For the text-containing cell, return its midpoint in [X, Y] coordinate format. 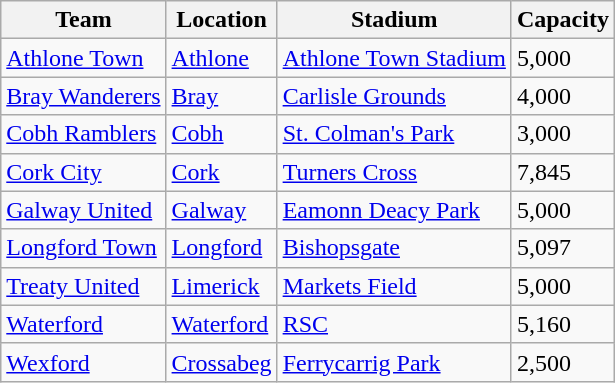
Location [222, 20]
Carlisle Grounds [394, 96]
5,097 [562, 248]
Limerick [222, 286]
Galway [222, 210]
Stadium [394, 20]
Treaty United [84, 286]
RSC [394, 324]
Capacity [562, 20]
3,000 [562, 134]
7,845 [562, 172]
St. Colman's Park [394, 134]
Cork City [84, 172]
2,500 [562, 362]
Longford Town [84, 248]
Athlone Town [84, 58]
5,160 [562, 324]
Wexford [84, 362]
4,000 [562, 96]
Bishopsgate [394, 248]
Cork [222, 172]
Cobh Ramblers [84, 134]
Athlone Town Stadium [394, 58]
Athlone [222, 58]
Bray [222, 96]
Crossabeg [222, 362]
Eamonn Deacy Park [394, 210]
Turners Cross [394, 172]
Team [84, 20]
Bray Wanderers [84, 96]
Longford [222, 248]
Galway United [84, 210]
Markets Field [394, 286]
Ferrycarrig Park [394, 362]
Cobh [222, 134]
